Output the (X, Y) coordinate of the center of the cell containing the given text.  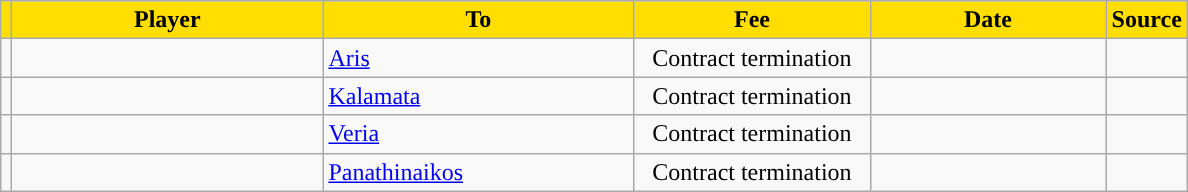
Player (168, 20)
Fee (752, 20)
Date (988, 20)
To (478, 20)
Panathinaikos (478, 172)
Kalamata (478, 96)
Source (1146, 20)
Aris (478, 58)
Veria (478, 134)
